Identify which cell holds the provided text, then report its [x, y] central coordinate. 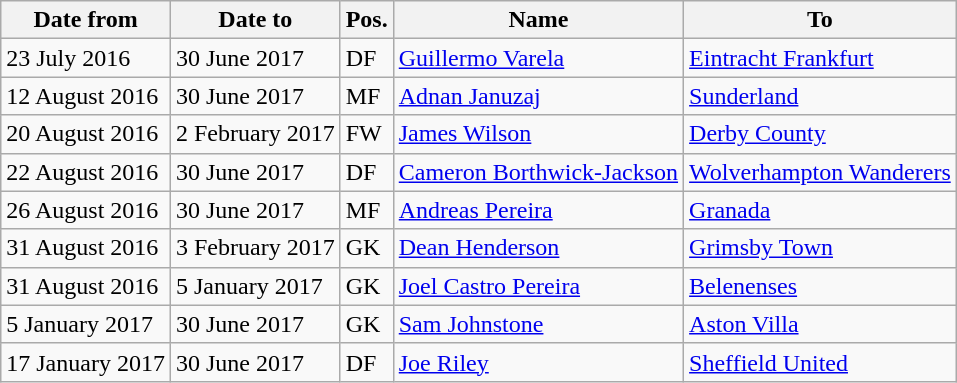
Wolverhampton Wanderers [820, 172]
Joe Riley [538, 362]
Sheffield United [820, 362]
Grimsby Town [820, 248]
Derby County [820, 134]
Eintracht Frankfurt [820, 58]
Andreas Pereira [538, 210]
26 August 2016 [86, 210]
James Wilson [538, 134]
Cameron Borthwick-Jackson [538, 172]
3 February 2017 [255, 248]
Sunderland [820, 96]
To [820, 20]
23 July 2016 [86, 58]
Pos. [366, 20]
20 August 2016 [86, 134]
FW [366, 134]
Belenenses [820, 286]
Adnan Januzaj [538, 96]
Name [538, 20]
Granada [820, 210]
Joel Castro Pereira [538, 286]
22 August 2016 [86, 172]
Date from [86, 20]
Aston Villa [820, 324]
17 January 2017 [86, 362]
Sam Johnstone [538, 324]
Date to [255, 20]
2 February 2017 [255, 134]
Dean Henderson [538, 248]
12 August 2016 [86, 96]
Guillermo Varela [538, 58]
